Pinpoint the cell where the given text exists, returning its [X, Y] midpoint coordinate. 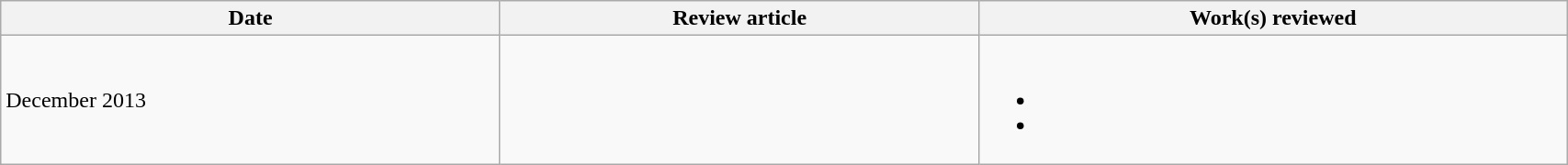
Date [251, 18]
Work(s) reviewed [1273, 18]
December 2013 [251, 100]
Review article [739, 18]
